Search for the cell housing the specified text and yield its (X, Y) center coordinate. 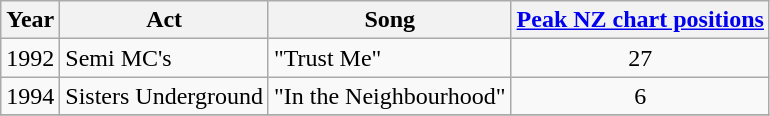
Year (30, 20)
27 (640, 58)
Sisters Underground (164, 96)
1992 (30, 58)
1994 (30, 96)
6 (640, 96)
"Trust Me" (390, 58)
Song (390, 20)
Peak NZ chart positions (640, 20)
Semi MC's (164, 58)
"In the Neighbourhood" (390, 96)
Act (164, 20)
